Return [x, y] of the center of cell containing provided text 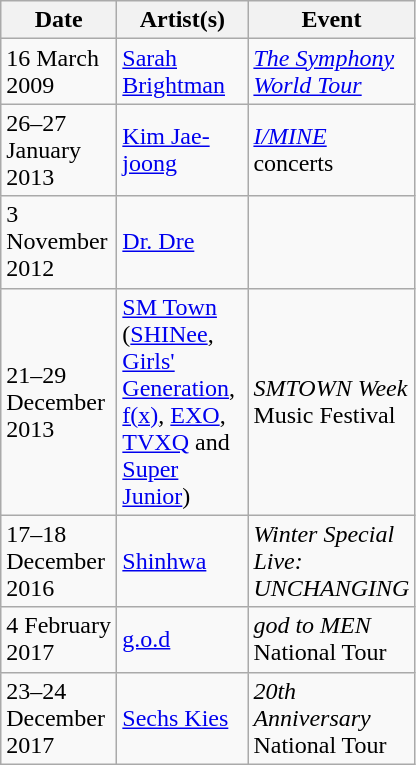
23–24 December 2017 [59, 718]
Kim Jae-joong [182, 150]
Dr. Dre [182, 242]
I/MINE concerts [332, 150]
Artist(s) [182, 20]
SMTOWN Week Music Festival [332, 402]
20th Anniversary National Tour [332, 718]
3 November 2012 [59, 242]
17–18 December 2016 [59, 561]
Sechs Kies [182, 718]
g.o.d [182, 640]
The Symphony World Tour [332, 72]
26–27 January 2013 [59, 150]
Sarah Brightman [182, 72]
SM Town (SHINee, Girls' Generation, f(x), EXO, TVXQ and Super Junior) [182, 402]
Event [332, 20]
21–29 December 2013 [59, 402]
god to MEN National Tour [332, 640]
Shinhwa [182, 561]
Winter Special Live: UNCHANGING [332, 561]
4 February 2017 [59, 640]
Date [59, 20]
16 March 2009 [59, 72]
